Scan for the cell matching the given text and deliver its (X, Y) coordinate at center. 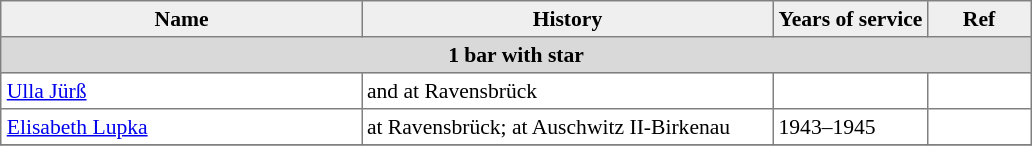
at Ravensbrück; at Auschwitz II-Birkenau (568, 127)
Ulla Jürß (181, 91)
Years of service (850, 19)
and at Ravensbrück (568, 91)
Name (181, 19)
Ref (980, 19)
1943–1945 (850, 127)
Elisabeth Lupka (181, 127)
1 bar with star (516, 55)
History (568, 19)
